Determine the [x, y] coordinate at the center of the cell enclosing the given text.  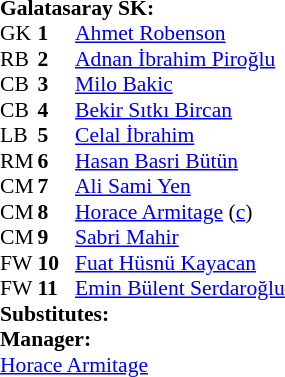
11 [57, 289]
GK [19, 33]
Milo Bakic [180, 85]
4 [57, 110]
Emin Bülent Serdaroğlu [180, 289]
Hasan Basri Bütün [180, 161]
7 [57, 187]
LB [19, 135]
Fuat Hüsnü Kayacan [180, 263]
Bekir Sıtkı Bircan [180, 110]
8 [57, 212]
3 [57, 85]
Celal İbrahim [180, 135]
Ahmet Robenson [180, 33]
RB [19, 59]
Ali Sami Yen [180, 187]
5 [57, 135]
6 [57, 161]
Substitutes: [142, 314]
Manager: [142, 339]
Adnan İbrahim Piroğlu [180, 59]
Sabri Mahir [180, 237]
Horace Armitage (c) [180, 212]
2 [57, 59]
1 [57, 33]
RM [19, 161]
9 [57, 237]
10 [57, 263]
